Search for the cell housing the specified text and yield its [X, Y] center coordinate. 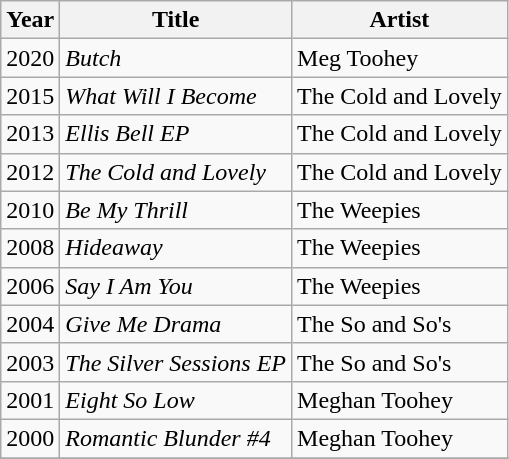
2008 [30, 248]
Be My Thrill [176, 210]
Hideaway [176, 248]
Give Me Drama [176, 324]
Ellis Bell EP [176, 134]
Title [176, 20]
2010 [30, 210]
Say I Am You [176, 286]
Butch [176, 58]
2015 [30, 96]
What Will I Become [176, 96]
2003 [30, 362]
Eight So Low [176, 400]
2000 [30, 438]
Year [30, 20]
2020 [30, 58]
Artist [400, 20]
Meg Toohey [400, 58]
2006 [30, 286]
2013 [30, 134]
The Silver Sessions EP [176, 362]
2004 [30, 324]
2012 [30, 172]
2001 [30, 400]
Romantic Blunder #4 [176, 438]
